From the cell containing the given text, extract its center point as (x, y) coordinate. 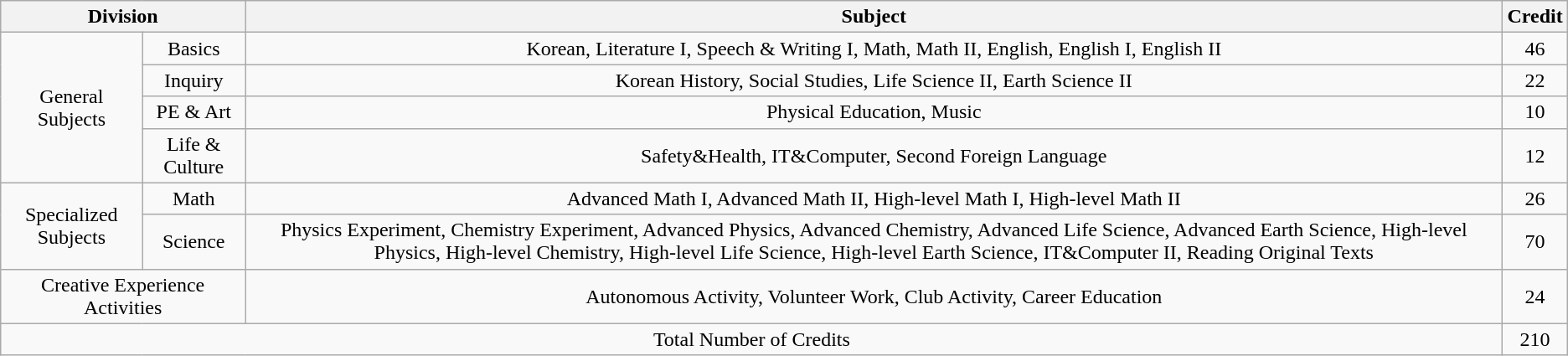
Safety&Health, IT&Computer, Second Foreign Language (874, 156)
Math (194, 199)
Creative Experience Activities (123, 297)
12 (1534, 156)
10 (1534, 112)
Korean History, Social Studies, Life Science II, Earth Science II (874, 80)
210 (1534, 339)
24 (1534, 297)
Specialized Subjects (72, 226)
26 (1534, 199)
Basics (194, 49)
General Subjects (72, 107)
Science (194, 241)
Autonomous Activity, Volunteer Work, Club Activity, Career Education (874, 297)
Inquiry (194, 80)
70 (1534, 241)
46 (1534, 49)
22 (1534, 80)
Advanced Math I, Advanced Math II, High-level Math I, High-level Math II (874, 199)
PE & Art (194, 112)
Total Number of Credits (752, 339)
Korean, Literature I, Speech & Writing I, Math, Math II, English, English I, English II (874, 49)
Physical Education, Music (874, 112)
Division (123, 17)
Life & Culture (194, 156)
Credit (1534, 17)
Subject (874, 17)
